Detect which cell encompasses the target text, then output its [x, y] center coordinate. 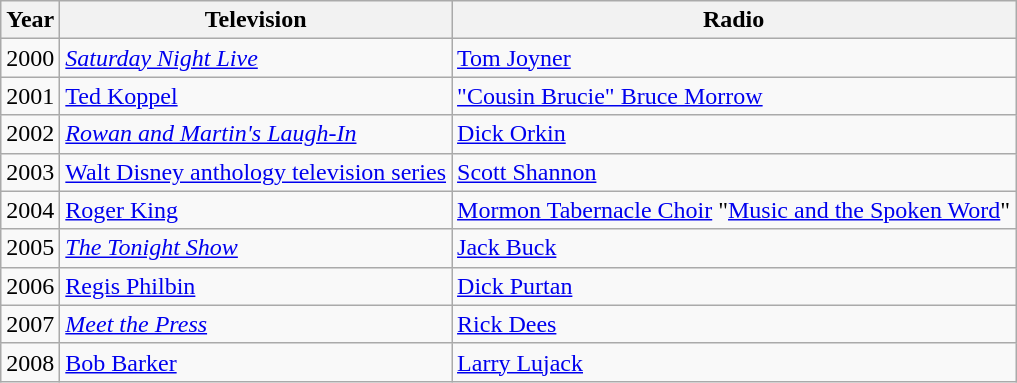
Ted Koppel [256, 96]
2001 [30, 96]
"Cousin Brucie" Bruce Morrow [734, 96]
Regis Philbin [256, 286]
2007 [30, 324]
Dick Purtan [734, 286]
2008 [30, 362]
Roger King [256, 210]
Jack Buck [734, 248]
2002 [30, 134]
Rick Dees [734, 324]
Television [256, 20]
Year [30, 20]
Rowan and Martin's Laugh-In [256, 134]
Scott Shannon [734, 172]
2006 [30, 286]
Tom Joyner [734, 58]
Meet the Press [256, 324]
2004 [30, 210]
Larry Lujack [734, 362]
2000 [30, 58]
The Tonight Show [256, 248]
Walt Disney anthology television series [256, 172]
Saturday Night Live [256, 58]
2003 [30, 172]
Bob Barker [256, 362]
Radio [734, 20]
Mormon Tabernacle Choir "Music and the Spoken Word" [734, 210]
2005 [30, 248]
Dick Orkin [734, 134]
